From the cell containing the given text, extract its center point as (X, Y) coordinate. 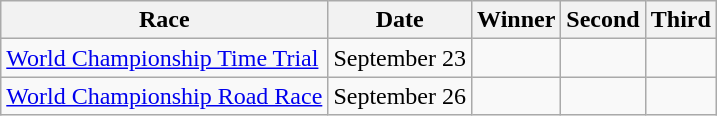
Third (680, 20)
World Championship Road Race (164, 96)
Date (400, 20)
September 26 (400, 96)
Second (603, 20)
Race (164, 20)
September 23 (400, 58)
Winner (516, 20)
World Championship Time Trial (164, 58)
